For the text-containing cell, return its midpoint in [x, y] coordinate format. 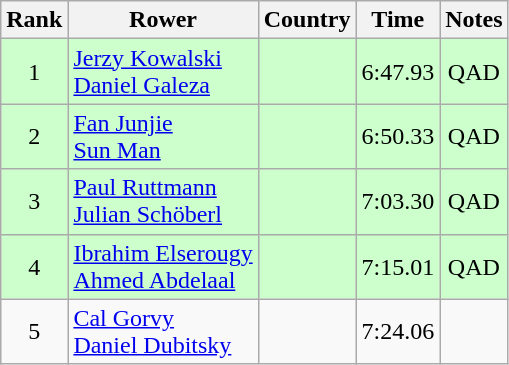
Rank [34, 20]
3 [34, 202]
Time [398, 20]
2 [34, 136]
Notes [474, 20]
Ibrahim ElserougyAhmed Abdelaal [163, 266]
Fan JunjieSun Man [163, 136]
6:50.33 [398, 136]
1 [34, 72]
6:47.93 [398, 72]
5 [34, 332]
Jerzy KowalskiDaniel Galeza [163, 72]
7:15.01 [398, 266]
7:24.06 [398, 332]
Paul RuttmannJulian Schöberl [163, 202]
4 [34, 266]
Rower [163, 20]
Cal GorvyDaniel Dubitsky [163, 332]
7:03.30 [398, 202]
Country [307, 20]
